Detect which cell encompasses the target text, then output its [X, Y] center coordinate. 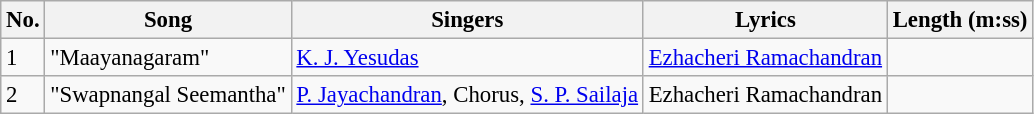
P. Jayachandran, Chorus, S. P. Sailaja [467, 95]
"Swapnangal Seemantha" [168, 95]
Length (m:ss) [960, 20]
"Maayanagaram" [168, 58]
No. [23, 20]
Song [168, 20]
2 [23, 95]
Lyrics [765, 20]
Singers [467, 20]
K. J. Yesudas [467, 58]
1 [23, 58]
